Determine the [X, Y] coordinate at the center of the cell enclosing the given text.  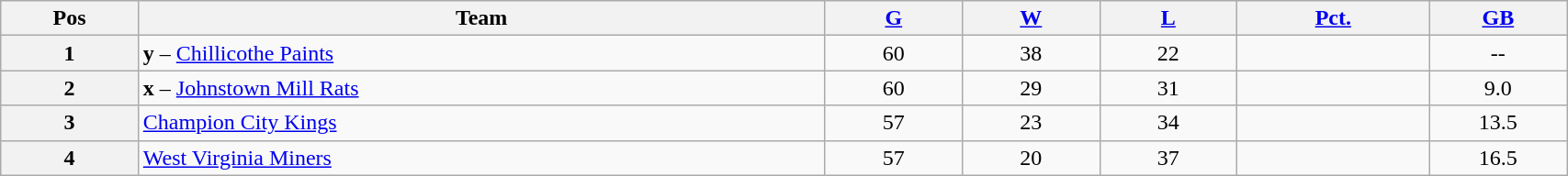
GB [1498, 18]
37 [1168, 158]
L [1168, 18]
Pos [70, 18]
-- [1498, 53]
G [894, 18]
9.0 [1498, 88]
4 [70, 158]
2 [70, 88]
20 [1032, 158]
16.5 [1498, 158]
22 [1168, 53]
W [1032, 18]
3 [70, 123]
23 [1032, 123]
Team [481, 18]
34 [1168, 123]
Champion City Kings [481, 123]
West Virginia Miners [481, 158]
38 [1032, 53]
13.5 [1498, 123]
Pct. [1334, 18]
y – Chillicothe Paints [481, 53]
1 [70, 53]
x – Johnstown Mill Rats [481, 88]
31 [1168, 88]
29 [1032, 88]
